Return [x, y] of the center of cell containing provided text 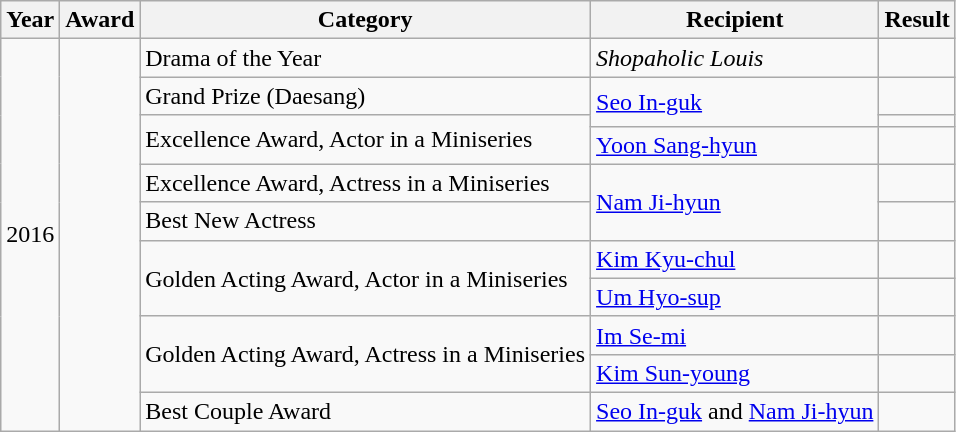
Nam Ji-hyun [735, 202]
Shopaholic Louis [735, 58]
Seo In-guk and Nam Ji-hyun [735, 411]
Best Couple Award [366, 411]
2016 [30, 235]
Category [366, 20]
Drama of the Year [366, 58]
Best New Actress [366, 221]
Golden Acting Award, Actress in a Miniseries [366, 354]
Golden Acting Award, Actor in a Miniseries [366, 278]
Excellence Award, Actress in a Miniseries [366, 183]
Seo In-guk [735, 102]
Um Hyo-sup [735, 297]
Yoon Sang-hyun [735, 145]
Recipient [735, 20]
Kim Sun-young [735, 373]
Award [100, 20]
Result [917, 20]
Kim Kyu-chul [735, 259]
Grand Prize (Daesang) [366, 96]
Excellence Award, Actor in a Miniseries [366, 140]
Im Se-mi [735, 335]
Year [30, 20]
